Capture the cell that displays the provided text and extract its (x, y) central coordinate. 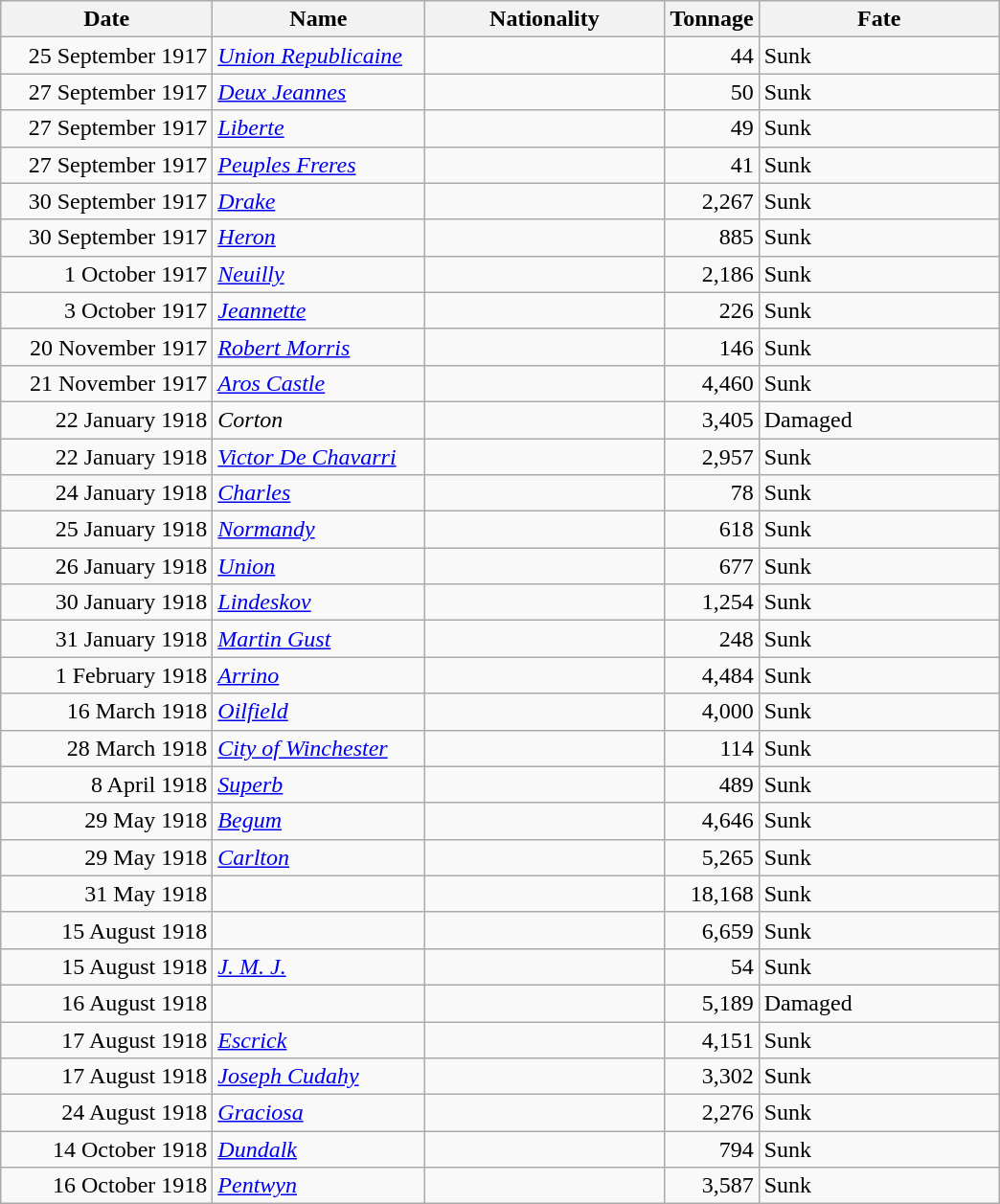
Carlton (318, 857)
41 (712, 165)
Liberte (318, 128)
Neuilly (318, 274)
Union (318, 566)
16 August 1918 (107, 1003)
Date (107, 19)
Oilfield (318, 712)
1 October 1917 (107, 274)
Martin Gust (318, 639)
Begum (318, 821)
Normandy (318, 530)
3 October 1917 (107, 310)
4,000 (712, 712)
677 (712, 566)
8 April 1918 (107, 784)
Drake (318, 201)
618 (712, 530)
Fate (879, 19)
2,276 (712, 1113)
44 (712, 56)
J. M. J. (318, 966)
Pentwyn (318, 1186)
3,302 (712, 1077)
18,168 (712, 894)
Dundalk (318, 1149)
31 January 1918 (107, 639)
78 (712, 493)
146 (712, 347)
6,659 (712, 930)
2,957 (712, 457)
30 January 1918 (107, 602)
31 May 1918 (107, 894)
4,151 (712, 1039)
49 (712, 128)
2,186 (712, 274)
4,646 (712, 821)
Union Republicaine (318, 56)
Escrick (318, 1039)
226 (712, 310)
Heron (318, 238)
1 February 1918 (107, 675)
248 (712, 639)
Tonnage (712, 19)
Deux Jeannes (318, 92)
21 November 1917 (107, 383)
24 August 1918 (107, 1113)
24 January 1918 (107, 493)
Lindeskov (318, 602)
885 (712, 238)
Joseph Cudahy (318, 1077)
Aros Castle (318, 383)
4,484 (712, 675)
114 (712, 748)
Victor De Chavarri (318, 457)
14 October 1918 (107, 1149)
1,254 (712, 602)
16 October 1918 (107, 1186)
Jeannette (318, 310)
Charles (318, 493)
Name (318, 19)
20 November 1917 (107, 347)
Robert Morris (318, 347)
Peuples Freres (318, 165)
Graciosa (318, 1113)
3,587 (712, 1186)
4,460 (712, 383)
794 (712, 1149)
489 (712, 784)
3,405 (712, 420)
25 September 1917 (107, 56)
Superb (318, 784)
5,265 (712, 857)
28 March 1918 (107, 748)
54 (712, 966)
5,189 (712, 1003)
Arrino (318, 675)
2,267 (712, 201)
City of Winchester (318, 748)
Nationality (544, 19)
Corton (318, 420)
16 March 1918 (107, 712)
50 (712, 92)
26 January 1918 (107, 566)
25 January 1918 (107, 530)
